For the text-containing cell, return its midpoint in (x, y) coordinate format. 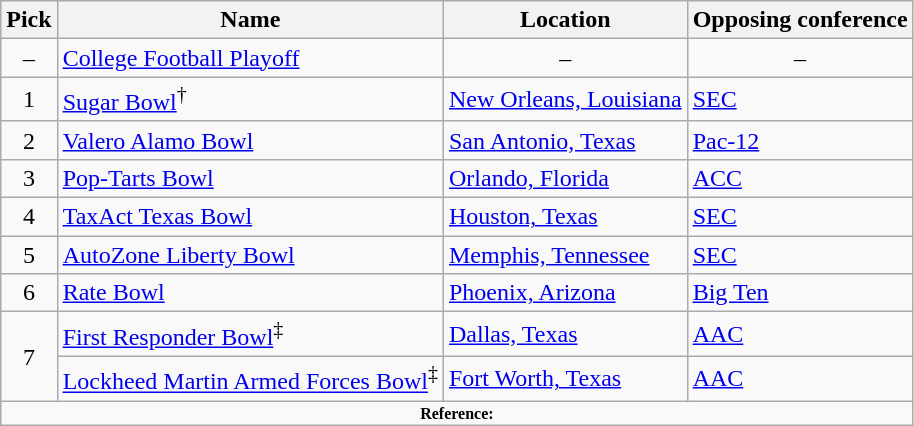
Valero Alamo Bowl (250, 140)
Rate Bowl (250, 293)
Location (565, 20)
San Antonio, Texas (565, 140)
Orlando, Florida (565, 178)
3 (29, 178)
2 (29, 140)
Sugar Bowl† (250, 100)
Pac-12 (800, 140)
Name (250, 20)
1 (29, 100)
TaxAct Texas Bowl (250, 217)
Houston, Texas (565, 217)
ACC (800, 178)
New Orleans, Louisiana (565, 100)
College Football Playoff (250, 58)
Fort Worth, Texas (565, 378)
Memphis, Tennessee (565, 255)
6 (29, 293)
First Responder Bowl‡ (250, 334)
5 (29, 255)
Reference: (457, 413)
Lockheed Martin Armed Forces Bowl‡ (250, 378)
Pick (29, 20)
AutoZone Liberty Bowl (250, 255)
Opposing conference (800, 20)
4 (29, 217)
Phoenix, Arizona (565, 293)
Pop-Tarts Bowl (250, 178)
7 (29, 356)
Dallas, Texas (565, 334)
Big Ten (800, 293)
